Return [x, y] of the center of cell containing provided text 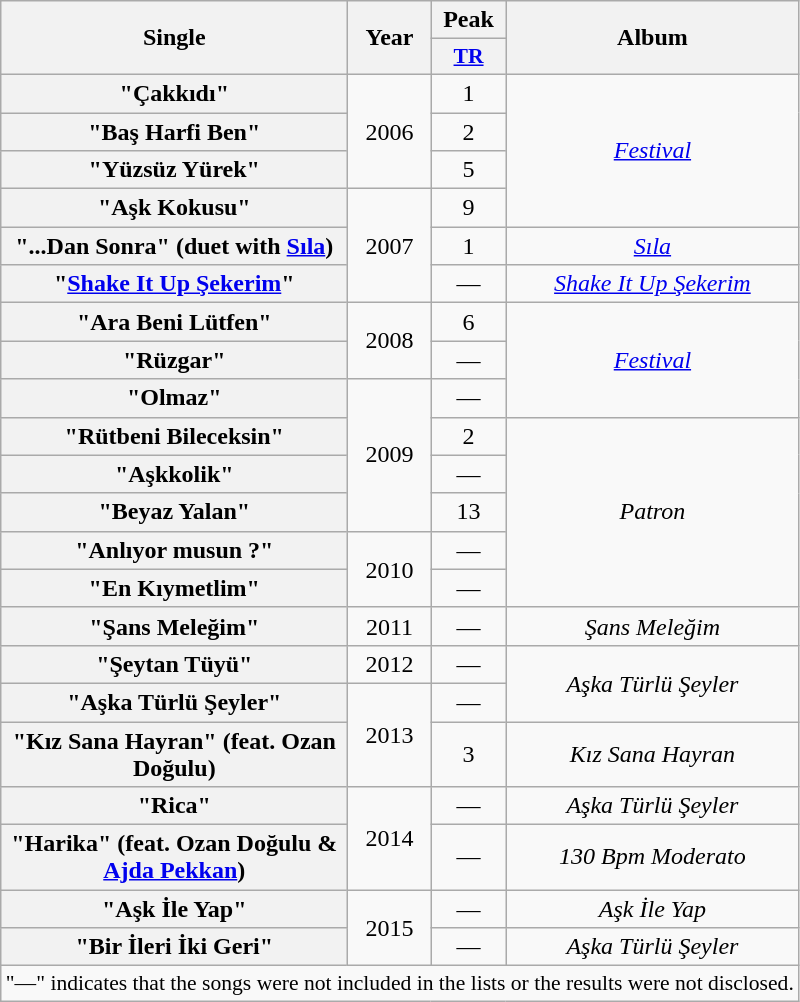
"Çakkıdı" [174, 93]
Kız Sana Hayran [652, 754]
Aşk İle Yap [652, 909]
"Shake It Up Şekerim" [174, 284]
"Bir İleri İki Geri" [174, 947]
9 [468, 208]
13 [468, 512]
TR [468, 57]
"Aşka Türlü Şeyler" [174, 702]
2011 [390, 626]
"Baş Harfi Ben" [174, 131]
2008 [390, 341]
6 [468, 322]
2010 [390, 569]
"—" indicates that the songs were not included in the lists or the results were not disclosed. [400, 984]
"Rütbeni Bileceksin" [174, 436]
2007 [390, 246]
Album [652, 38]
"Yüzsüz Yürek" [174, 170]
Peak [468, 20]
"Şans Meleğim" [174, 626]
5 [468, 170]
130 Bpm Moderato [652, 858]
2013 [390, 734]
3 [468, 754]
2014 [390, 838]
"Aşkkolik" [174, 474]
Shake It Up Şekerim [652, 284]
"Olmaz" [174, 398]
"Ara Beni Lütfen" [174, 322]
2009 [390, 455]
Sıla [652, 246]
2015 [390, 928]
Şans Meleğim [652, 626]
"...Dan Sonra" (duet with Sıla) [174, 246]
"Rica" [174, 806]
"Anlıyor musun ?" [174, 550]
2006 [390, 131]
"Harika" (feat. Ozan Doğulu & Ajda Pekkan) [174, 858]
"Şeytan Tüyü" [174, 664]
Single [174, 38]
"Rüzgar" [174, 360]
Patron [652, 512]
"En Kıymetlim" [174, 588]
"Beyaz Yalan" [174, 512]
Year [390, 38]
"Kız Sana Hayran" (feat. Ozan Doğulu) [174, 754]
2012 [390, 664]
"Aşk Kokusu" [174, 208]
"Aşk İle Yap" [174, 909]
